Provide the [X, Y] coordinate of the cell's center where the given text is located.  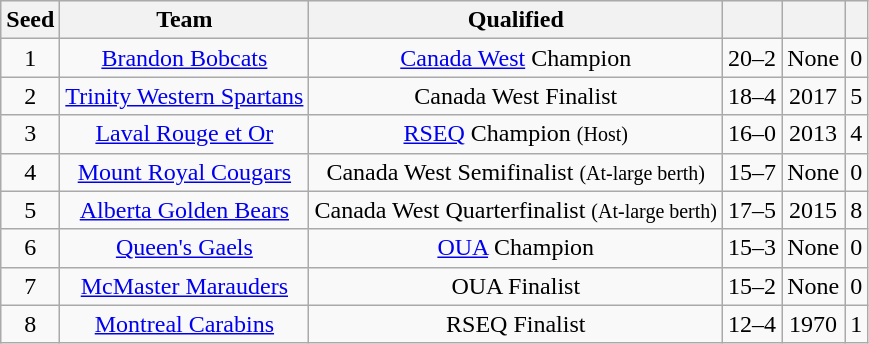
OUA Finalist [516, 286]
2 [30, 96]
RSEQ Champion (Host) [516, 134]
20–2 [752, 58]
16–0 [752, 134]
7 [30, 286]
2015 [814, 210]
Brandon Bobcats [184, 58]
18–4 [752, 96]
1970 [814, 324]
Seed [30, 20]
Mount Royal Cougars [184, 172]
Qualified [516, 20]
6 [30, 248]
Queen's Gaels [184, 248]
15–3 [752, 248]
2017 [814, 96]
Laval Rouge et Or [184, 134]
Canada West Quarterfinalist (At-large berth) [516, 210]
2013 [814, 134]
3 [30, 134]
12–4 [752, 324]
Alberta Golden Bears [184, 210]
Team [184, 20]
Canada West Finalist [516, 96]
Canada West Semifinalist (At-large berth) [516, 172]
15–7 [752, 172]
Canada West Champion [516, 58]
OUA Champion [516, 248]
Trinity Western Spartans [184, 96]
15–2 [752, 286]
Montreal Carabins [184, 324]
RSEQ Finalist [516, 324]
McMaster Marauders [184, 286]
17–5 [752, 210]
